From the cell containing the given text, extract its center point as [X, Y] coordinate. 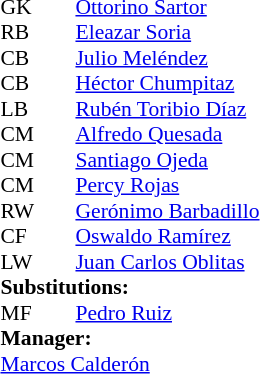
RW [19, 211]
RB [19, 33]
LB [19, 109]
Rubén Toribio Díaz [167, 109]
LW [19, 262]
Héctor Chumpitaz [167, 83]
Santiago Ojeda [167, 160]
CF [19, 237]
Manager: [130, 339]
Substitutions: [130, 287]
Percy Rojas [167, 185]
MF [19, 313]
Pedro Ruiz [167, 313]
Alfredo Quesada [167, 135]
Eleazar Soria [167, 33]
Julio Meléndez [167, 58]
Juan Carlos Oblitas [167, 262]
Gerónimo Barbadillo [167, 211]
Oswaldo Ramírez [167, 237]
